Identify which cell holds the provided text, then report its (x, y) central coordinate. 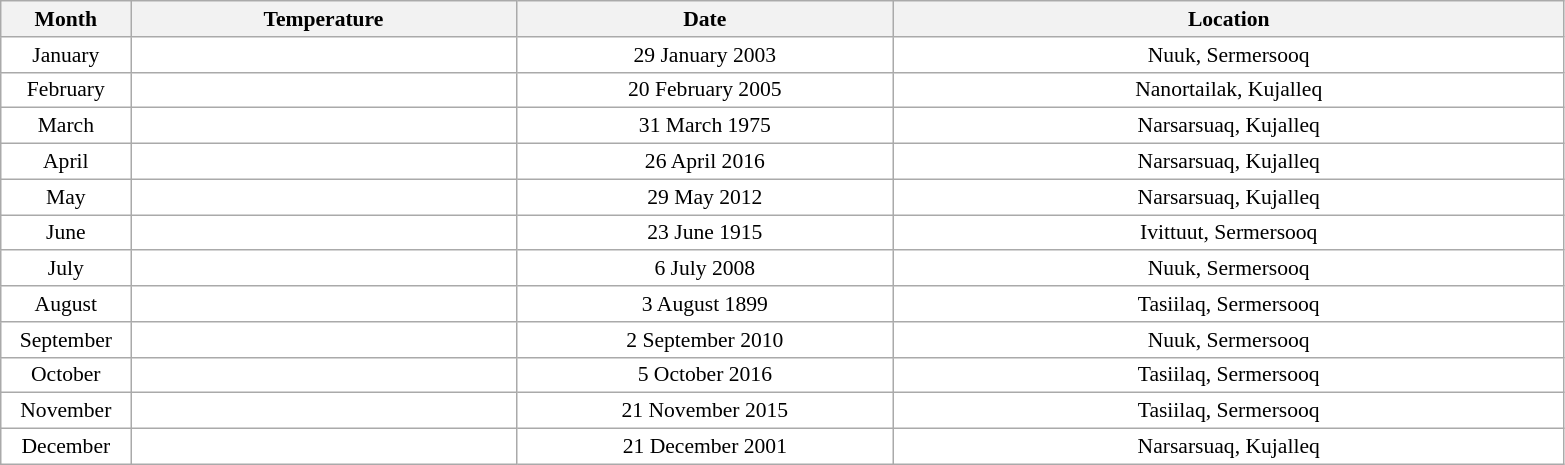
April (66, 162)
29 January 2003 (705, 55)
20 February 2005 (705, 90)
September (66, 340)
23 June 1915 (705, 233)
6 July 2008 (705, 269)
June (66, 233)
February (66, 90)
November (66, 411)
July (66, 269)
May (66, 197)
Month (66, 19)
January (66, 55)
Date (705, 19)
August (66, 304)
21 November 2015 (705, 411)
2 September 2010 (705, 340)
Temperature (324, 19)
3 August 1899 (705, 304)
Nanortailak, Kujalleq (1229, 90)
Location (1229, 19)
5 October 2016 (705, 375)
Ivittuut, Sermersooq (1229, 233)
31 March 1975 (705, 126)
October (66, 375)
26 April 2016 (705, 162)
29 May 2012 (705, 197)
December (66, 447)
March (66, 126)
21 December 2001 (705, 447)
